Extract the [X, Y] coordinate from the center of the cell holding the provided text.  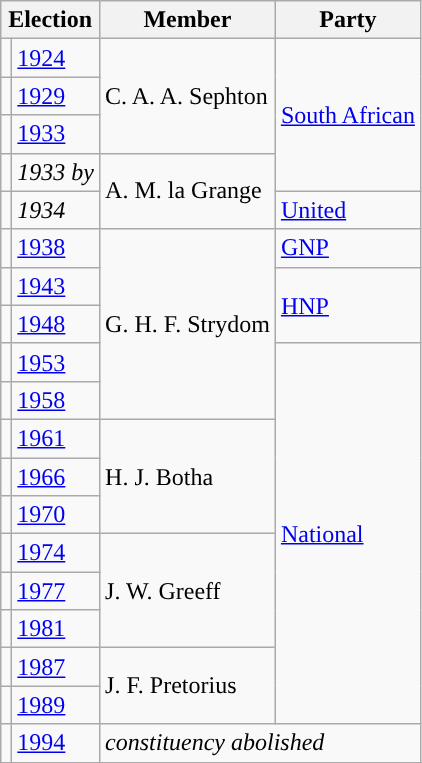
1933 by [56, 172]
United [348, 210]
1970 [56, 515]
1934 [56, 210]
1994 [56, 743]
HNP [348, 305]
1924 [56, 58]
constituency abolished [260, 743]
1929 [56, 96]
1966 [56, 477]
GNP [348, 248]
National [348, 534]
1977 [56, 591]
1961 [56, 438]
South African [348, 115]
1987 [56, 667]
Party [348, 20]
1974 [56, 553]
H. J. Botha [188, 476]
1981 [56, 629]
1943 [56, 286]
1958 [56, 400]
A. M. la Grange [188, 191]
1953 [56, 362]
1938 [56, 248]
C. A. A. Sephton [188, 96]
1933 [56, 134]
J. W. Greeff [188, 591]
Election [50, 20]
1989 [56, 705]
J. F. Pretorius [188, 686]
1948 [56, 324]
Member [188, 20]
G. H. F. Strydom [188, 324]
